Identify which cell holds the provided text, then report its [x, y] central coordinate. 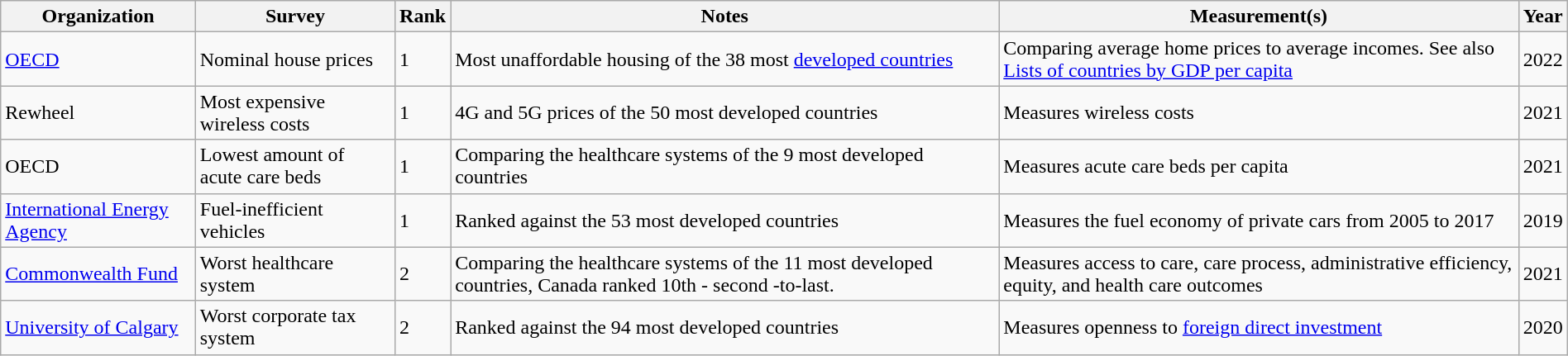
Comparing the healthcare systems of the 9 most developed countries [724, 167]
Ranked against the 94 most developed countries [724, 327]
Comparing the healthcare systems of the 11 most developed countries, Canada ranked 10th - second -to-last. [724, 274]
Measurement(s) [1259, 17]
Year [1543, 17]
Rank [423, 17]
Rewheel [98, 112]
Lowest amount of acute care beds [294, 167]
Most unaffordable housing of the 38 most developed countries [724, 59]
Measures acute care beds per capita [1259, 167]
Nominal house prices [294, 59]
Comparing average home prices to average incomes. See also Lists of countries by GDP per capita [1259, 59]
Measures wireless costs [1259, 112]
4G and 5G prices of the 50 most developed countries [724, 112]
2020 [1543, 327]
Measures access to care, care process, administrative efficiency, equity, and health care outcomes [1259, 274]
Commonwealth Fund [98, 274]
Ranked against the 53 most developed countries [724, 220]
Measures openness to foreign direct investment [1259, 327]
University of Calgary [98, 327]
Notes [724, 17]
Worst corporate tax system [294, 327]
Survey [294, 17]
Organization [98, 17]
Measures the fuel economy of private cars from 2005 to 2017 [1259, 220]
Most expensive wireless costs [294, 112]
2019 [1543, 220]
Fuel-inefficient vehicles [294, 220]
2022 [1543, 59]
International Energy Agency [98, 220]
Worst healthcare system [294, 274]
